For the text-containing cell, return its midpoint in [X, Y] coordinate format. 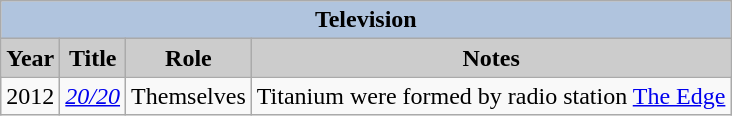
Role [189, 58]
Year [30, 58]
Notes [491, 58]
2012 [30, 96]
Title [93, 58]
20/20 [93, 96]
Titanium were formed by radio station The Edge [491, 96]
Television [366, 20]
Themselves [189, 96]
